From the cell containing the given text, extract its center point as (X, Y) coordinate. 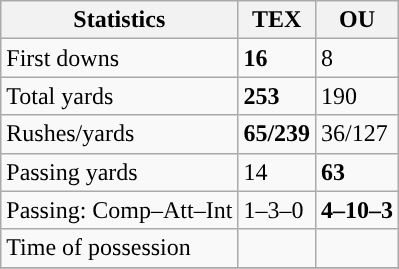
36/127 (358, 134)
OU (358, 20)
14 (277, 172)
Passing yards (120, 172)
Time of possession (120, 248)
Rushes/yards (120, 134)
65/239 (277, 134)
Total yards (120, 96)
190 (358, 96)
TEX (277, 20)
253 (277, 96)
First downs (120, 58)
8 (358, 58)
63 (358, 172)
1–3–0 (277, 210)
Statistics (120, 20)
4–10–3 (358, 210)
Passing: Comp–Att–Int (120, 210)
16 (277, 58)
